Identify which cell holds the provided text, then report its (x, y) central coordinate. 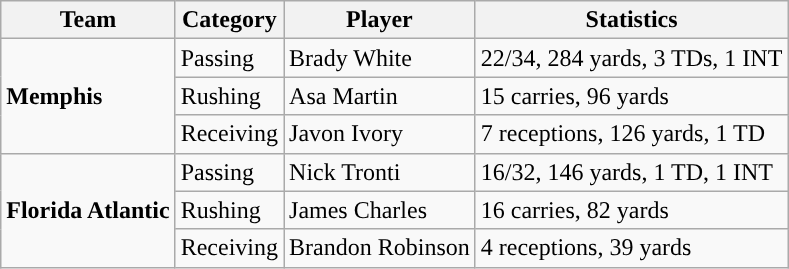
Brandon Robinson (380, 248)
Asa Martin (380, 96)
Statistics (632, 20)
16/32, 146 yards, 1 TD, 1 INT (632, 172)
Javon Ivory (380, 134)
Category (229, 20)
Brady White (380, 58)
7 receptions, 126 yards, 1 TD (632, 134)
22/34, 284 yards, 3 TDs, 1 INT (632, 58)
16 carries, 82 yards (632, 210)
15 carries, 96 yards (632, 96)
Player (380, 20)
Memphis (88, 96)
4 receptions, 39 yards (632, 248)
James Charles (380, 210)
Team (88, 20)
Nick Tronti (380, 172)
Florida Atlantic (88, 210)
